Pinpoint the cell where the given text exists, returning its (x, y) midpoint coordinate. 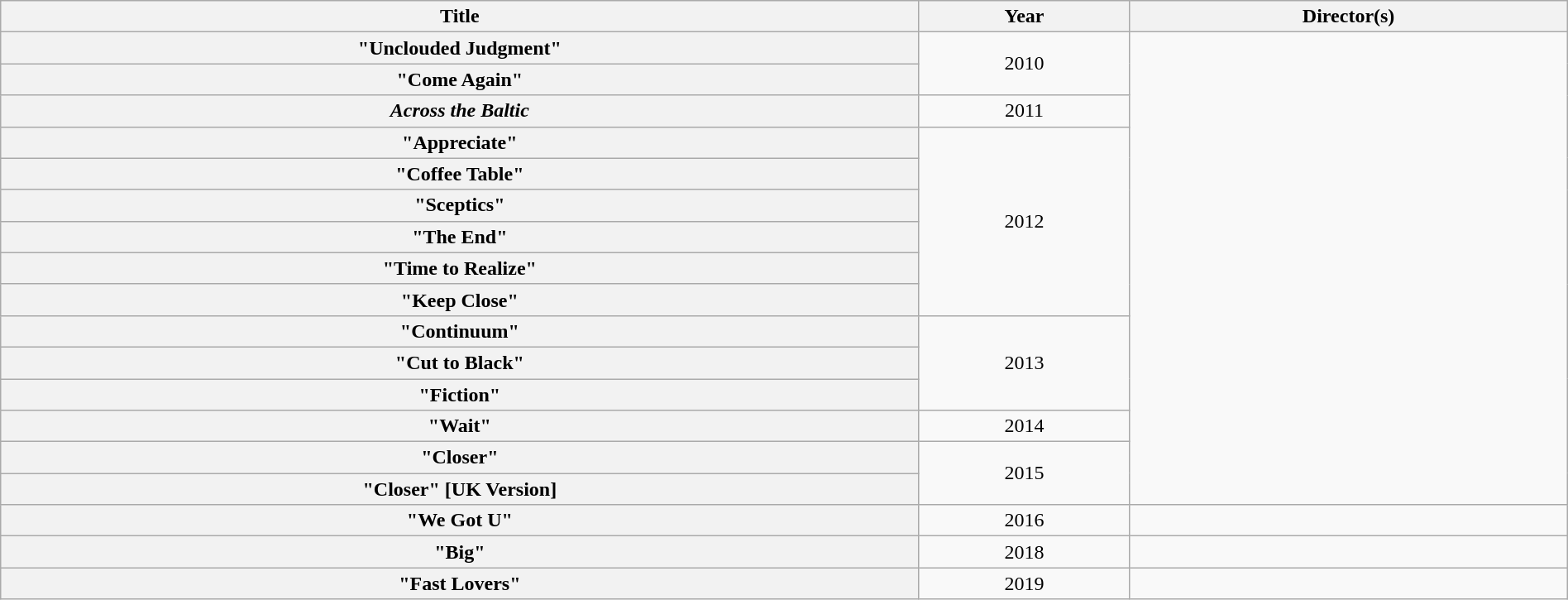
"Coffee Table" (460, 174)
"Sceptics" (460, 205)
2013 (1024, 362)
"Continuum" (460, 331)
2014 (1024, 426)
"Unclouded Judgment" (460, 48)
"Time to Realize" (460, 268)
"Wait" (460, 426)
"Come Again" (460, 79)
2011 (1024, 111)
Year (1024, 17)
"Fast Lovers" (460, 583)
"Appreciate" (460, 142)
"Closer" (460, 458)
"Fiction" (460, 395)
2012 (1024, 221)
"Closer" [UK Version] (460, 489)
"We Got U" (460, 521)
"Cut to Black" (460, 362)
Director(s) (1348, 17)
Across the Baltic (460, 111)
2015 (1024, 473)
Title (460, 17)
2019 (1024, 583)
"Big" (460, 552)
2016 (1024, 521)
2018 (1024, 552)
2010 (1024, 64)
"Keep Close" (460, 300)
"The End" (460, 237)
